Scan for the cell matching the given text and deliver its (x, y) coordinate at center. 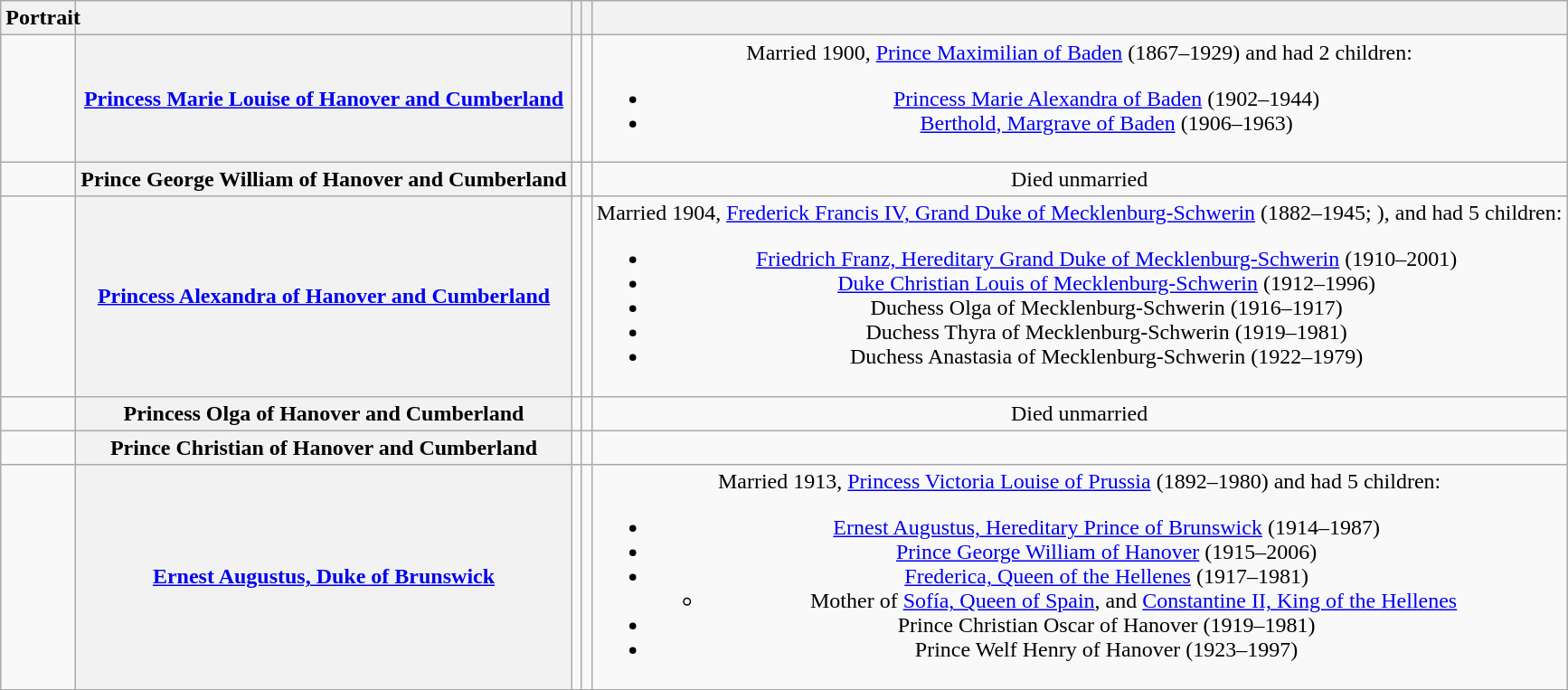
Prince Christian of Hanover and Cumberland (324, 448)
Princess Olga of Hanover and Cumberland (324, 413)
Prince George William of Hanover and Cumberland (324, 179)
Princess Alexandra of Hanover and Cumberland (324, 297)
Portrait (38, 18)
Ernest Augustus, Duke of Brunswick (324, 577)
Princess Marie Louise of Hanover and Cumberland (324, 99)
